From the cell containing the given text, extract its center point as (x, y) coordinate. 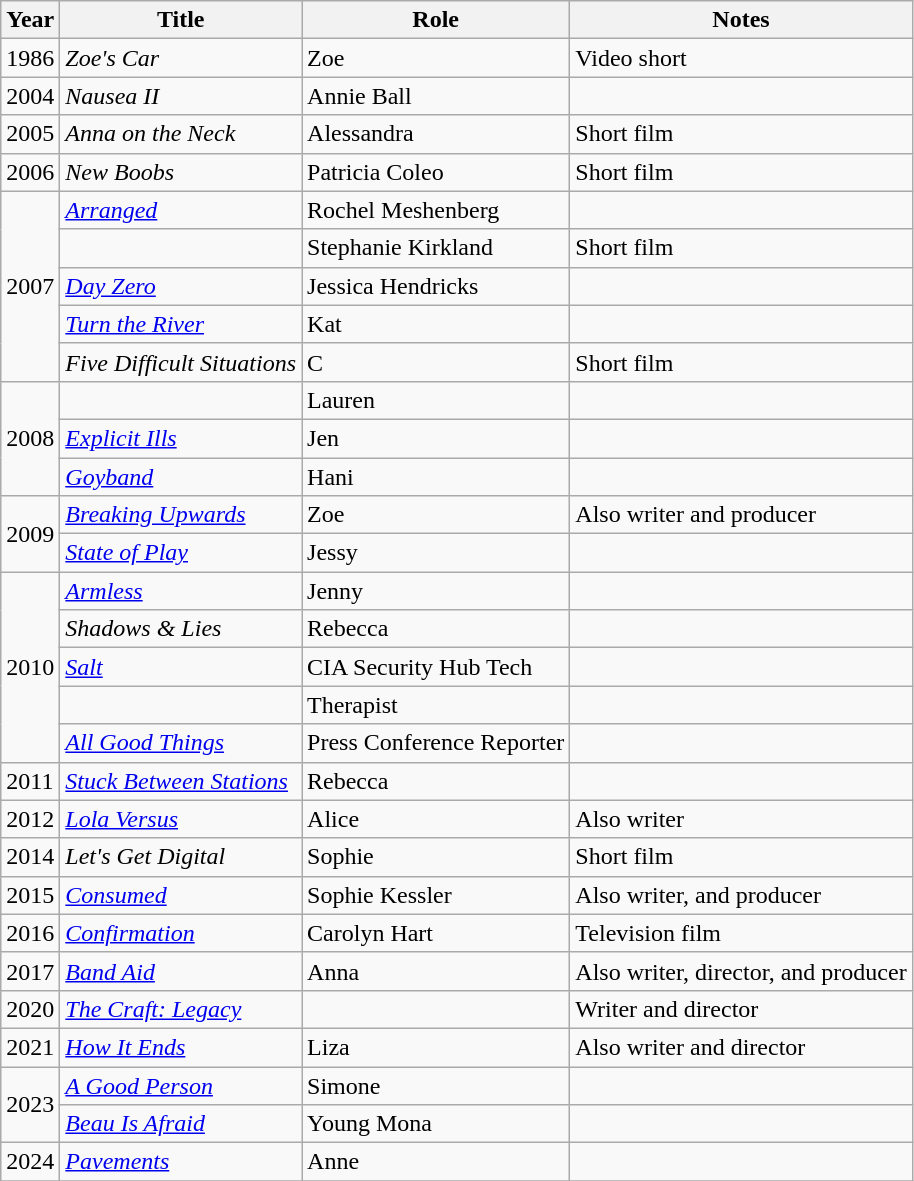
Rochel Meshenberg (436, 210)
Lauren (436, 400)
Video short (741, 58)
Anna on the Neck (181, 134)
2016 (30, 933)
Let's Get Digital (181, 857)
Explicit Ills (181, 438)
Sophie (436, 857)
Shadows & Lies (181, 629)
Pavements (181, 1162)
Role (436, 20)
Lola Versus (181, 819)
All Good Things (181, 743)
Turn the River (181, 324)
2021 (30, 1047)
Anna (436, 971)
2012 (30, 819)
Nausea II (181, 96)
Jen (436, 438)
Alice (436, 819)
Also writer and director (741, 1047)
Hani (436, 477)
Confirmation (181, 933)
Jenny (436, 591)
Sophie Kessler (436, 895)
How It Ends (181, 1047)
CIA Security Hub Tech (436, 667)
Day Zero (181, 286)
2007 (30, 286)
Five Difficult Situations (181, 362)
Stephanie Kirkland (436, 248)
2024 (30, 1162)
State of Play (181, 553)
Consumed (181, 895)
2017 (30, 971)
C (436, 362)
2010 (30, 667)
2011 (30, 781)
Year (30, 20)
2014 (30, 857)
Armless (181, 591)
2008 (30, 438)
Anne (436, 1162)
Breaking Upwards (181, 515)
Title (181, 20)
Arranged (181, 210)
Stuck Between Stations (181, 781)
Zoe's Car (181, 58)
New Boobs (181, 172)
Beau Is Afraid (181, 1124)
2005 (30, 134)
Also writer, and producer (741, 895)
2009 (30, 534)
2004 (30, 96)
Salt (181, 667)
Jessy (436, 553)
A Good Person (181, 1085)
2015 (30, 895)
Alessandra (436, 134)
Kat (436, 324)
Press Conference Reporter (436, 743)
Liza (436, 1047)
Carolyn Hart (436, 933)
2023 (30, 1104)
Band Aid (181, 971)
Simone (436, 1085)
Goyband (181, 477)
Also writer, director, and producer (741, 971)
The Craft: Legacy (181, 1009)
Television film (741, 933)
Young Mona (436, 1124)
2020 (30, 1009)
Also writer and producer (741, 515)
Also writer (741, 819)
Jessica Hendricks (436, 286)
Notes (741, 20)
2006 (30, 172)
Annie Ball (436, 96)
Therapist (436, 705)
1986 (30, 58)
Patricia Coleo (436, 172)
Writer and director (741, 1009)
